Scan for the cell matching the given text and deliver its [X, Y] coordinate at center. 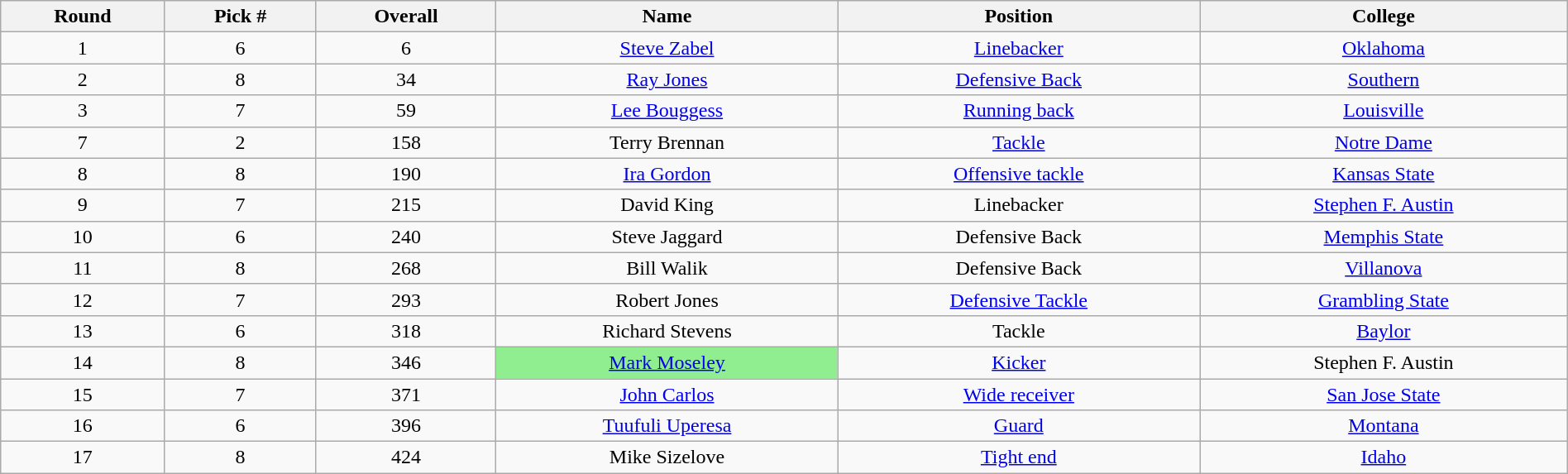
14 [83, 362]
1 [83, 48]
318 [406, 331]
17 [83, 457]
Baylor [1383, 331]
Villanova [1383, 268]
371 [406, 395]
16 [83, 426]
Robert Jones [667, 299]
3 [83, 111]
9 [83, 205]
268 [406, 268]
158 [406, 142]
Memphis State [1383, 237]
David King [667, 205]
13 [83, 331]
Kicker [1019, 362]
346 [406, 362]
San Jose State [1383, 395]
Mark Moseley [667, 362]
Ray Jones [667, 79]
240 [406, 237]
Richard Stevens [667, 331]
Oklahoma [1383, 48]
59 [406, 111]
Bill Walik [667, 268]
Pick # [240, 17]
Kansas State [1383, 174]
Overall [406, 17]
Montana [1383, 426]
Defensive Tackle [1019, 299]
Position [1019, 17]
Offensive tackle [1019, 174]
Terry Brennan [667, 142]
Wide receiver [1019, 395]
190 [406, 174]
Round [83, 17]
College [1383, 17]
Guard [1019, 426]
Tuufuli Uperesa [667, 426]
Name [667, 17]
Southern [1383, 79]
Tight end [1019, 457]
11 [83, 268]
293 [406, 299]
Running back [1019, 111]
12 [83, 299]
215 [406, 205]
Notre Dame [1383, 142]
Grambling State [1383, 299]
15 [83, 395]
Lee Bouggess [667, 111]
424 [406, 457]
John Carlos [667, 395]
Ira Gordon [667, 174]
34 [406, 79]
396 [406, 426]
Mike Sizelove [667, 457]
Louisville [1383, 111]
10 [83, 237]
Steve Jaggard [667, 237]
Idaho [1383, 457]
Steve Zabel [667, 48]
